Search for the cell housing the specified text and yield its (X, Y) center coordinate. 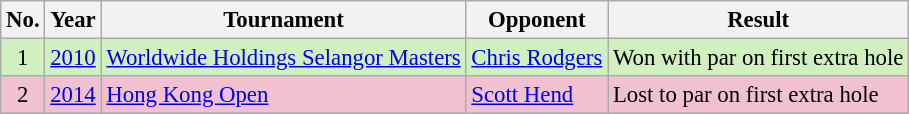
Scott Hend (537, 95)
2010 (73, 58)
1 (23, 58)
Worldwide Holdings Selangor Masters (284, 58)
Hong Kong Open (284, 95)
Lost to par on first extra hole (758, 95)
Opponent (537, 20)
Won with par on first extra hole (758, 58)
Chris Rodgers (537, 58)
2 (23, 95)
No. (23, 20)
Tournament (284, 20)
Result (758, 20)
2014 (73, 95)
Year (73, 20)
